Pinpoint the cell where the given text exists, returning its (x, y) midpoint coordinate. 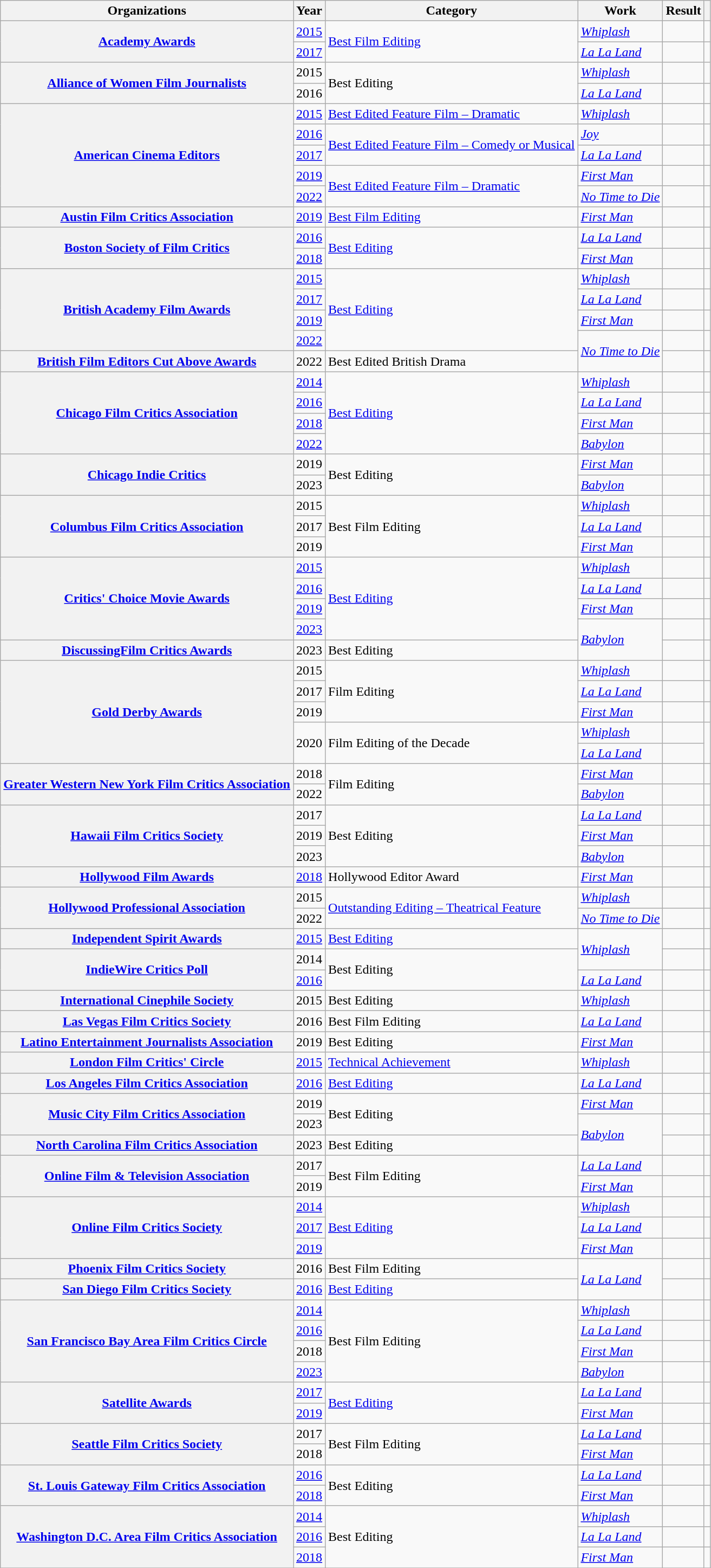
Alliance of Women Film Journalists (147, 83)
San Diego Film Critics Society (147, 1290)
Online Film Critics Society (147, 1227)
Boston Society of Film Critics (147, 248)
Latino Entertainment Journalists Association (147, 1042)
International Cinephile Society (147, 1001)
Academy Awards (147, 42)
Gold Derby Awards (147, 712)
Online Film & Television Association (147, 1176)
Phoenix Film Critics Society (147, 1269)
Los Angeles Film Critics Association (147, 1083)
Outstanding Editing – Theatrical Feature (452, 908)
Best Edited British Drama (452, 361)
Work (621, 11)
Hawaii Film Critics Society (147, 835)
North Carolina Film Critics Association (147, 1145)
Washington D.C. Area Film Critics Association (147, 1537)
Hollywood Professional Association (147, 908)
Category (452, 11)
Austin Film Critics Association (147, 217)
Independent Spirit Awards (147, 939)
Hollywood Film Awards (147, 877)
Las Vegas Film Critics Society (147, 1021)
Satellite Awards (147, 1403)
Hollywood Editor Award (452, 877)
IndieWire Critics Poll (147, 970)
Greater Western New York Film Critics Association (147, 784)
St. Louis Gateway Film Critics Association (147, 1485)
British Film Editors Cut Above Awards (147, 361)
Chicago Indie Critics (147, 475)
Technical Achievement (452, 1062)
Music City Film Critics Association (147, 1114)
Best Edited Feature Film – Comedy or Musical (452, 145)
London Film Critics' Circle (147, 1062)
2020 (310, 743)
Columbus Film Critics Association (147, 526)
Year (310, 11)
Critics' Choice Movie Awards (147, 598)
Seattle Film Critics Society (147, 1444)
Joy (621, 134)
Result (683, 11)
Organizations (147, 11)
Chicago Film Critics Association (147, 413)
British Academy Film Awards (147, 310)
American Cinema Editors (147, 155)
Film Editing of the Decade (452, 743)
San Francisco Bay Area Film Critics Circle (147, 1341)
DiscussingFilm Critics Awards (147, 650)
